For the text-containing cell, return its midpoint in (x, y) coordinate format. 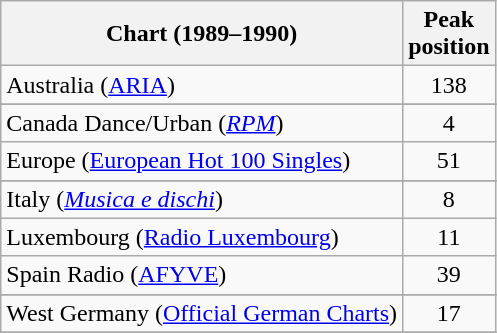
8 (449, 199)
Europe (European Hot 100 Singles) (202, 161)
West Germany (Official German Charts) (202, 313)
Chart (1989–1990) (202, 34)
Peakposition (449, 34)
Italy (Musica e dischi) (202, 199)
4 (449, 123)
39 (449, 275)
11 (449, 237)
Luxembourg (Radio Luxembourg) (202, 237)
51 (449, 161)
138 (449, 85)
Spain Radio (AFYVE) (202, 275)
17 (449, 313)
Canada Dance/Urban (RPM) (202, 123)
Australia (ARIA) (202, 85)
